Pinpoint the cell where the given text exists, returning its (x, y) midpoint coordinate. 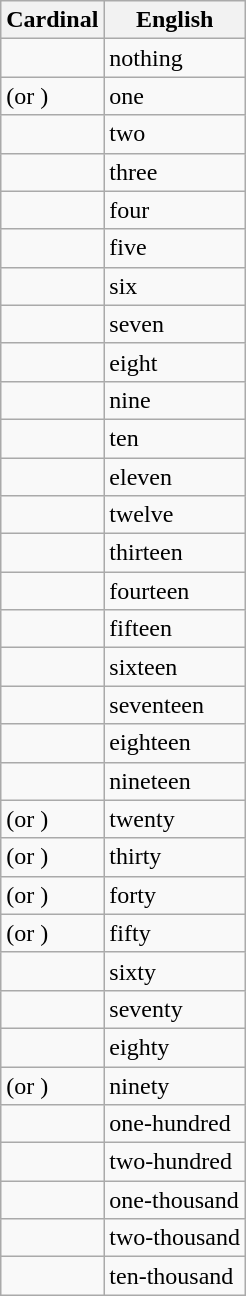
five (175, 248)
sixteen (175, 667)
eleven (175, 477)
seventy (175, 1009)
two (175, 134)
eighteen (175, 743)
forty (175, 895)
thirteen (175, 553)
thirty (175, 857)
one-hundred (175, 1124)
twenty (175, 819)
sixty (175, 971)
fifteen (175, 629)
one-thousand (175, 1200)
ten (175, 438)
two-hundred (175, 1162)
nineteen (175, 781)
eight (175, 362)
nothing (175, 58)
fourteen (175, 591)
three (175, 172)
two-thousand (175, 1238)
one (175, 96)
nine (175, 400)
eighty (175, 1047)
fifty (175, 933)
four (175, 210)
seventeen (175, 705)
Cardinal (52, 20)
six (175, 286)
English (175, 20)
twelve (175, 515)
ninety (175, 1085)
ten-thousand (175, 1276)
seven (175, 324)
